Locate the cell with the specified text and output its [x, y] center coordinate. 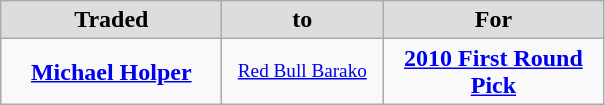
to [302, 20]
For [494, 20]
2010 First Round Pick [494, 72]
Red Bull Barako [302, 72]
Traded [112, 20]
Michael Holper [112, 72]
